Output the [x, y] coordinate of the center of the cell containing the given text.  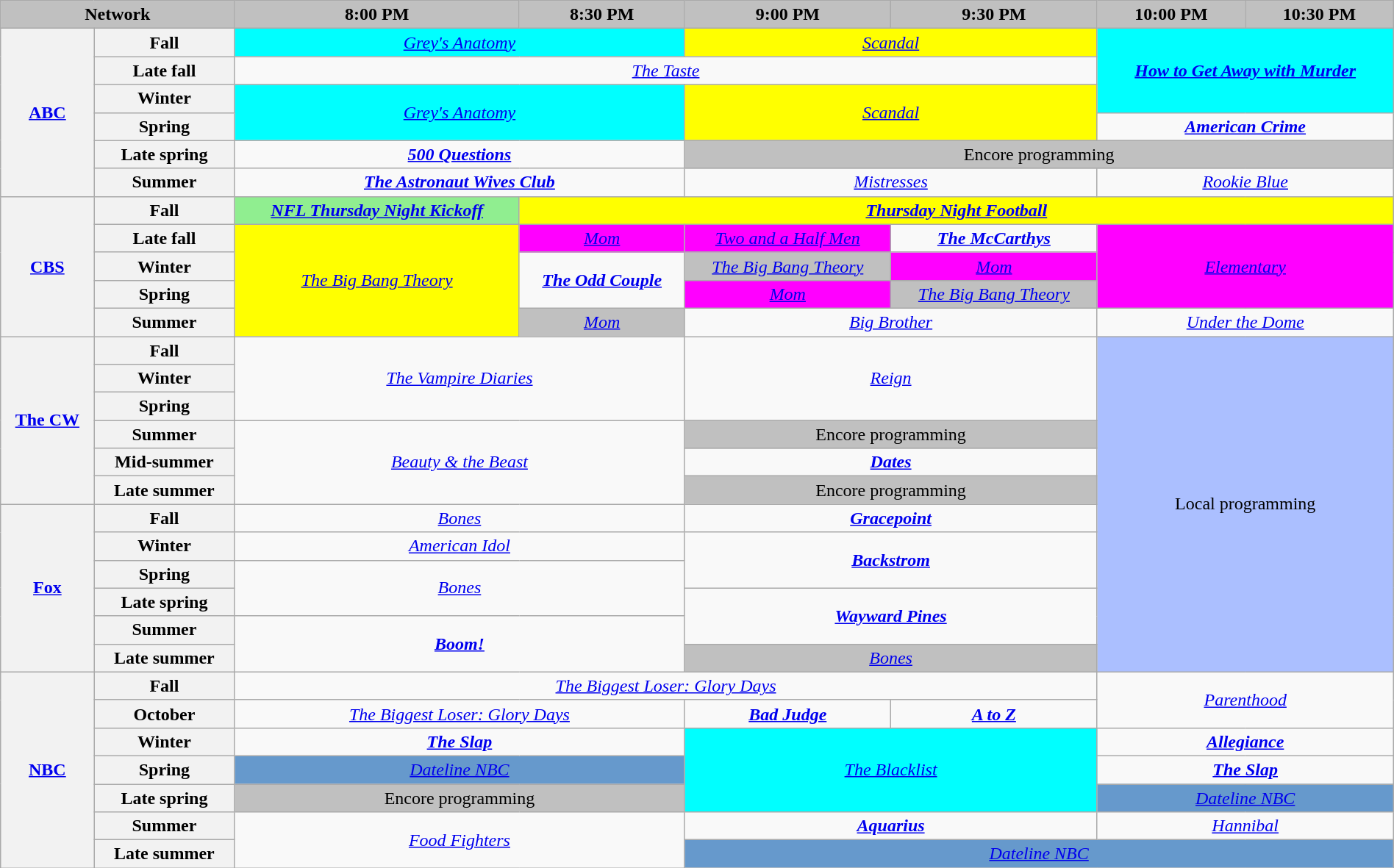
The Taste [666, 71]
The Astronaut Wives Club [460, 182]
Backstrom [891, 560]
Network [118, 15]
Mid-summer [165, 462]
How to Get Away with Murder [1245, 71]
Gracepoint [891, 518]
Reign [891, 379]
Wayward Pines [891, 616]
8:30 PM [601, 15]
The Odd Couple [601, 280]
Beauty & the Beast [460, 462]
500 Questions [460, 154]
The CW [47, 420]
9:00 PM [788, 15]
ABC [47, 112]
Bad Judge [788, 714]
10:30 PM [1320, 15]
Aquarius [891, 826]
American Crime [1245, 126]
American Idol [460, 546]
CBS [47, 266]
Elementary [1245, 266]
Hannibal [1245, 826]
Mistresses [891, 182]
Parenthood [1245, 700]
Big Brother [891, 322]
Boom! [460, 644]
The Vampire Diaries [460, 379]
The McCarthys [994, 238]
NFL Thursday Night Kickoff [377, 210]
NBC [47, 770]
8:00 PM [377, 15]
Dates [891, 462]
Rookie Blue [1245, 182]
10:00 PM [1170, 15]
The Blacklist [891, 770]
Food Fighters [460, 840]
A to Z [994, 714]
Local programming [1245, 504]
Under the Dome [1245, 322]
Allegiance [1245, 742]
Two and a Half Men [788, 238]
Fox [47, 588]
Thursday Night Football [956, 210]
October [165, 714]
9:30 PM [994, 15]
